Detect which cell encompasses the target text, then output its (x, y) center coordinate. 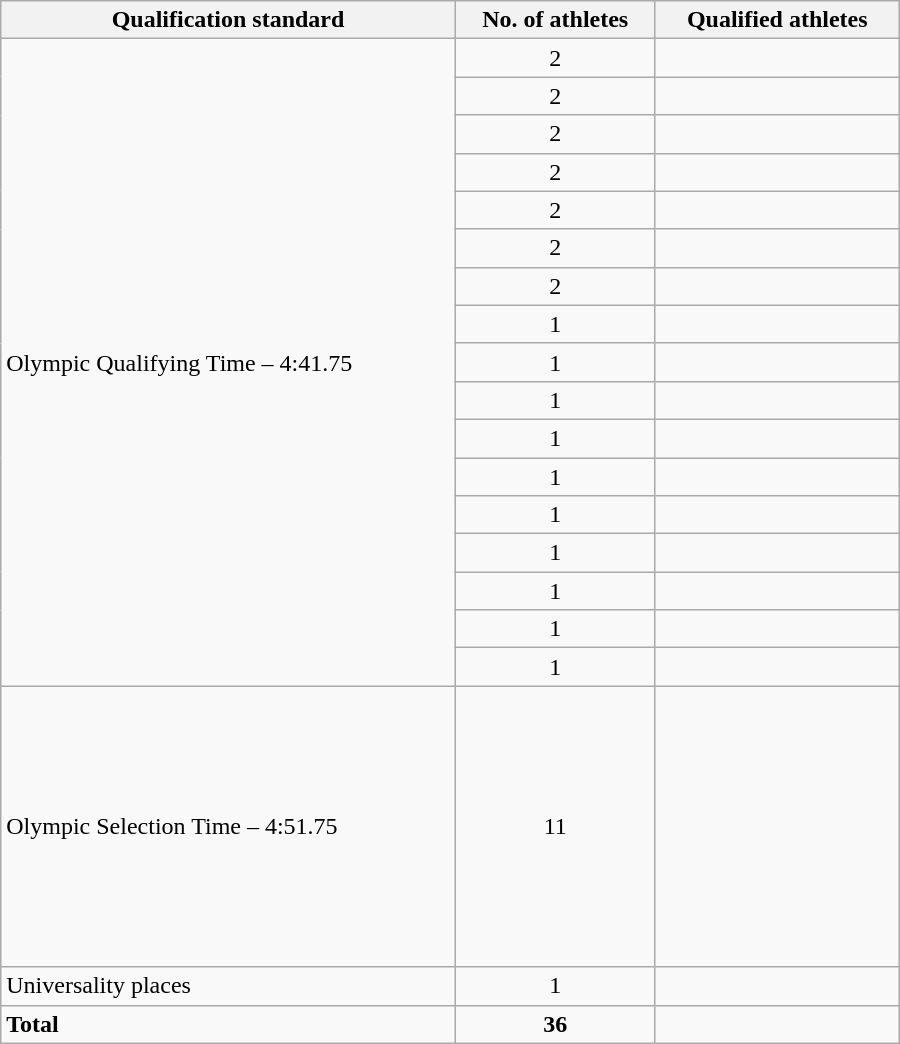
Universality places (228, 986)
Olympic Selection Time – 4:51.75 (228, 826)
Total (228, 1024)
11 (555, 826)
Qualified athletes (777, 20)
36 (555, 1024)
No. of athletes (555, 20)
Qualification standard (228, 20)
Olympic Qualifying Time – 4:41.75 (228, 362)
